Scan for the cell matching the given text and deliver its (x, y) coordinate at center. 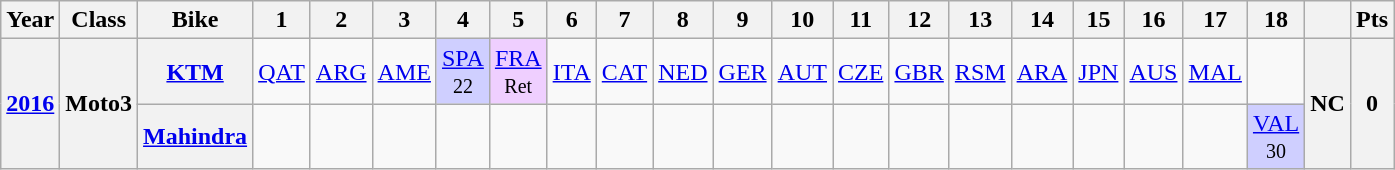
ARA (1042, 72)
SPA22 (462, 72)
ARG (341, 72)
4 (462, 20)
16 (1154, 20)
VAL30 (1276, 136)
3 (404, 20)
7 (624, 20)
Year (30, 20)
17 (1215, 20)
CAT (624, 72)
9 (742, 20)
AUT (802, 72)
RSM (980, 72)
AME (404, 72)
ITA (572, 72)
MAL (1215, 72)
10 (802, 20)
Pts (1372, 20)
12 (919, 20)
Bike (196, 20)
0 (1372, 104)
NED (683, 72)
Mahindra (196, 136)
11 (861, 20)
1 (282, 20)
2016 (30, 104)
8 (683, 20)
JPN (1098, 72)
Class (99, 20)
5 (518, 20)
GBR (919, 72)
CZE (861, 72)
KTM (196, 72)
6 (572, 20)
14 (1042, 20)
18 (1276, 20)
QAT (282, 72)
2 (341, 20)
NC (1328, 104)
GER (742, 72)
15 (1098, 20)
Moto3 (99, 104)
13 (980, 20)
FRARet (518, 72)
AUS (1154, 72)
